Determine the [X, Y] coordinate at the center of the cell enclosing the given text.  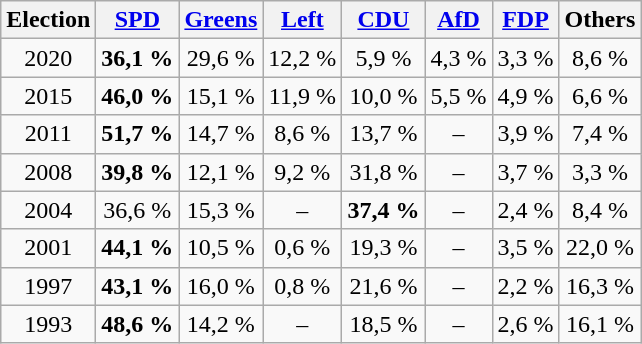
Greens [221, 20]
13,7 % [384, 134]
3,7 % [526, 172]
15,1 % [221, 96]
0,6 % [302, 248]
0,8 % [302, 286]
1997 [48, 286]
1993 [48, 324]
11,9 % [302, 96]
19,3 % [384, 248]
37,4 % [384, 210]
31,8 % [384, 172]
39,8 % [138, 172]
FDP [526, 20]
36,1 % [138, 58]
2004 [48, 210]
15,3 % [221, 210]
43,1 % [138, 286]
2011 [48, 134]
7,4 % [600, 134]
Left [302, 20]
29,6 % [221, 58]
Others [600, 20]
2,4 % [526, 210]
16,0 % [221, 286]
46,0 % [138, 96]
2,6 % [526, 324]
6,6 % [600, 96]
10,0 % [384, 96]
12,2 % [302, 58]
22,0 % [600, 248]
48,6 % [138, 324]
AfD [458, 20]
SPD [138, 20]
2015 [48, 96]
16,3 % [600, 286]
3,5 % [526, 248]
2001 [48, 248]
2,2 % [526, 286]
4,3 % [458, 58]
18,5 % [384, 324]
8,4 % [600, 210]
12,1 % [221, 172]
2020 [48, 58]
14,2 % [221, 324]
5,5 % [458, 96]
51,7 % [138, 134]
3,9 % [526, 134]
9,2 % [302, 172]
10,5 % [221, 248]
16,1 % [600, 324]
21,6 % [384, 286]
4,9 % [526, 96]
Election [48, 20]
44,1 % [138, 248]
14,7 % [221, 134]
2008 [48, 172]
5,9 % [384, 58]
36,6 % [138, 210]
CDU [384, 20]
